For the text-containing cell, return its midpoint in [x, y] coordinate format. 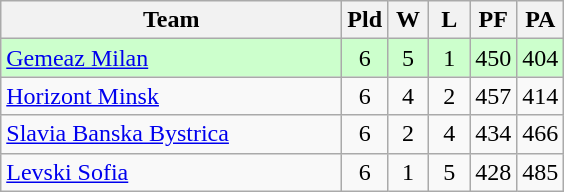
428 [494, 172]
Slavia Banska Bystrica [172, 134]
450 [494, 58]
Levski Sofia [172, 172]
434 [494, 134]
Team [172, 20]
Gemeaz Milan [172, 58]
457 [494, 96]
W [408, 20]
404 [540, 58]
485 [540, 172]
Horizont Minsk [172, 96]
466 [540, 134]
Pld [365, 20]
414 [540, 96]
PF [494, 20]
PA [540, 20]
L [450, 20]
